Locate the cell with the specified text and output its [x, y] center coordinate. 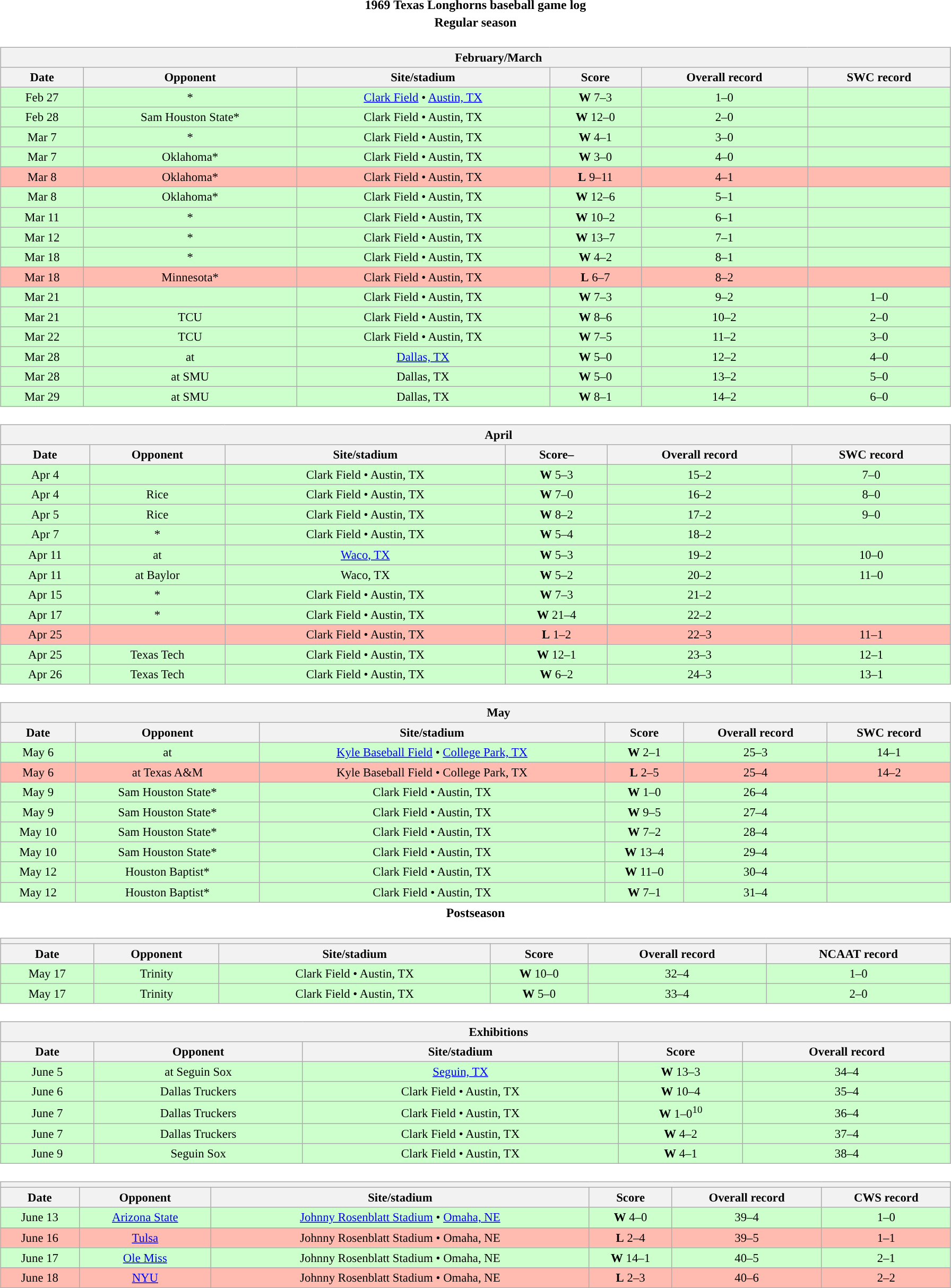
22–2 [699, 615]
W 3–0 [595, 157]
February/March [475, 57]
5–0 [879, 377]
at Seguin Sox [198, 1071]
W 7–5 [595, 337]
2–2 [886, 1277]
W 21–4 [556, 615]
W 10–4 [680, 1092]
13–2 [724, 377]
L 6–7 [595, 277]
35–4 [847, 1092]
June 5 [48, 1071]
2–1 [886, 1258]
6–1 [724, 217]
12–2 [724, 357]
W 12–0 [595, 117]
12–1 [871, 654]
June 6 [48, 1092]
6–0 [879, 396]
23–3 [699, 654]
May [475, 713]
Apr 5 [45, 515]
13–1 [871, 675]
39–4 [747, 1217]
Apr 15 [45, 594]
L 2–3 [630, 1277]
32–4 [677, 973]
36–4 [847, 1112]
8–1 [724, 257]
W 8–1 [595, 396]
W 1–010 [680, 1112]
NCAAT record [859, 954]
Tulsa [145, 1238]
at Texas A&M [168, 772]
28–4 [755, 832]
4–1 [724, 177]
W 10–0 [539, 973]
8–2 [724, 277]
Apr 26 [45, 675]
June 9 [48, 1154]
7–0 [871, 475]
11–2 [724, 337]
9–2 [724, 297]
22–3 [699, 634]
W 9–5 [644, 812]
11–0 [871, 575]
W 4–0 [630, 1217]
27–4 [755, 812]
29–4 [755, 852]
9–0 [871, 515]
40–6 [747, 1277]
W 6–2 [556, 675]
Feb 28 [42, 117]
40–5 [747, 1258]
NYU [145, 1277]
16–2 [699, 495]
L 2–4 [630, 1238]
25–4 [755, 772]
8–0 [871, 495]
33–4 [677, 993]
34–4 [847, 1071]
Mar 22 [42, 337]
W 8–2 [556, 515]
1–1 [886, 1238]
at Baylor [157, 575]
30–4 [755, 872]
Ole Miss [145, 1258]
7–1 [724, 237]
10–2 [724, 317]
38–4 [847, 1154]
26–4 [755, 792]
W 7–2 [644, 832]
W 8–6 [595, 317]
10–0 [871, 555]
W 12–1 [556, 654]
W 5–2 [556, 575]
Seguin Sox [198, 1154]
W 13–7 [595, 237]
19–2 [699, 555]
24–3 [699, 675]
W 14–1 [630, 1258]
31–4 [755, 892]
Exhibitions [475, 1032]
Mar 11 [42, 217]
Arizona State [145, 1217]
11–1 [871, 634]
W 7–0 [556, 495]
Minnesota* [190, 277]
Apr 17 [45, 615]
39–5 [747, 1238]
April [475, 435]
Mar 29 [42, 396]
W 2–1 [644, 753]
W 12–6 [595, 197]
Score– [556, 455]
W 10–2 [595, 217]
25–3 [755, 753]
W 13–4 [644, 852]
15–2 [699, 475]
Mar 12 [42, 237]
18–2 [699, 534]
June 13 [40, 1217]
Apr 7 [45, 534]
5–1 [724, 197]
37–4 [847, 1134]
L 1–2 [556, 634]
June 16 [40, 1238]
20–2 [699, 575]
CWS record [886, 1198]
14–1 [889, 753]
L 9–11 [595, 177]
June 17 [40, 1258]
L 2–5 [644, 772]
Feb 27 [42, 97]
Seguin, TX [461, 1071]
17–2 [699, 515]
W 13–3 [680, 1071]
21–2 [699, 594]
W 1–0 [644, 792]
June 18 [40, 1277]
W 7–1 [644, 892]
W 5–4 [556, 534]
W 11–0 [644, 872]
